Determine the [X, Y] coordinate at the center of the cell enclosing the given text.  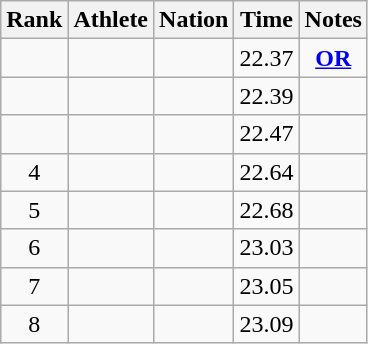
23.05 [266, 286]
6 [34, 248]
8 [34, 324]
22.37 [266, 58]
23.09 [266, 324]
22.39 [266, 96]
23.03 [266, 248]
Nation [194, 20]
22.68 [266, 210]
OR [333, 58]
5 [34, 210]
Notes [333, 20]
Time [266, 20]
4 [34, 172]
22.47 [266, 134]
Rank [34, 20]
Athlete [111, 20]
22.64 [266, 172]
7 [34, 286]
